Locate the cell with the specified text and output its [X, Y] center coordinate. 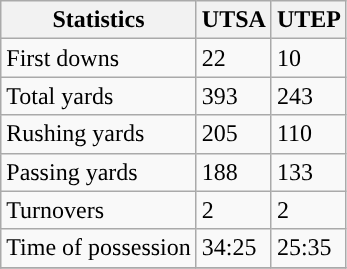
Turnovers [99, 210]
34:25 [234, 248]
Rushing yards [99, 134]
110 [308, 134]
25:35 [308, 248]
Total yards [99, 96]
22 [234, 58]
133 [308, 172]
First downs [99, 58]
393 [234, 96]
UTSA [234, 20]
Passing yards [99, 172]
188 [234, 172]
Statistics [99, 20]
10 [308, 58]
UTEP [308, 20]
Time of possession [99, 248]
205 [234, 134]
243 [308, 96]
